For the text-containing cell, return its midpoint in (x, y) coordinate format. 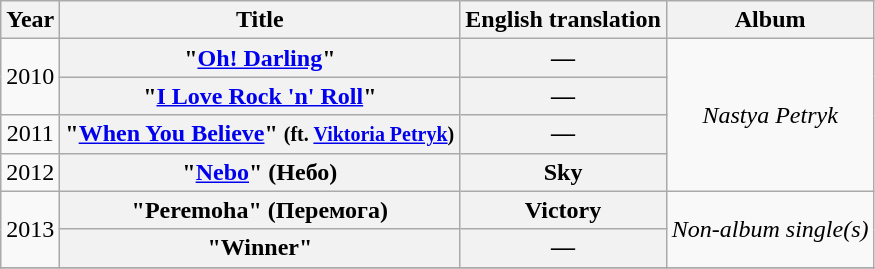
Non-album single(s) (770, 229)
"Winner" (260, 248)
2010 (30, 77)
Title (260, 20)
Album (770, 20)
"When You Believe" (ft. Viktoria Petryk) (260, 134)
Year (30, 20)
2011 (30, 134)
2012 (30, 172)
"Nebo" (Небо) (260, 172)
"Oh! Darling" (260, 58)
Nastya Petryk (770, 115)
2013 (30, 229)
"I Love Rock 'n' Roll" (260, 96)
Sky (563, 172)
English translation (563, 20)
Victory (563, 210)
"Peremoha" (Перемога) (260, 210)
